Provide the (X, Y) coordinate of the cell's center where the given text is located.  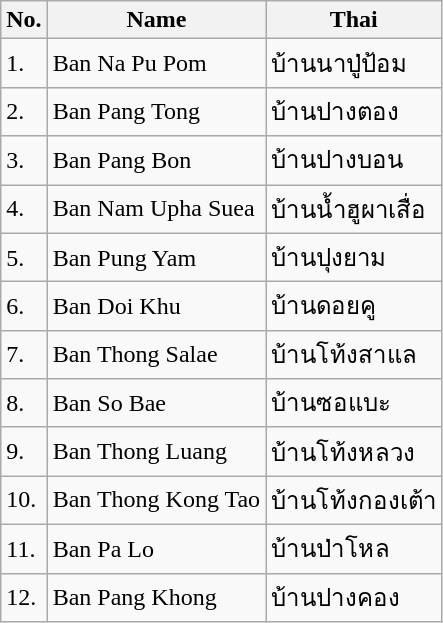
บ้านปุงยาม (354, 258)
Name (156, 20)
9. (24, 452)
Ban Na Pu Pom (156, 64)
6. (24, 306)
บ้านน้ำฮูผาเสื่อ (354, 208)
Ban Pung Yam (156, 258)
Thai (354, 20)
3. (24, 160)
บ้านปางคอง (354, 598)
Ban Doi Khu (156, 306)
บ้านปางบอน (354, 160)
บ้านโท้งหลวง (354, 452)
1. (24, 64)
Ban So Bae (156, 404)
12. (24, 598)
10. (24, 500)
บ้านดอยคู (354, 306)
Ban Pa Lo (156, 548)
Ban Pang Khong (156, 598)
Ban Thong Salae (156, 354)
2. (24, 112)
Ban Pang Bon (156, 160)
บ้านปางตอง (354, 112)
No. (24, 20)
Ban Thong Luang (156, 452)
11. (24, 548)
8. (24, 404)
บ้านโท้งกองเต้า (354, 500)
Ban Thong Kong Tao (156, 500)
บ้านซอแบะ (354, 404)
บ้านป่าโหล (354, 548)
5. (24, 258)
7. (24, 354)
4. (24, 208)
Ban Nam Upha Suea (156, 208)
บ้านนาปู่ป้อม (354, 64)
Ban Pang Tong (156, 112)
บ้านโท้งสาแล (354, 354)
